Identify which cell holds the provided text, then report its [X, Y] central coordinate. 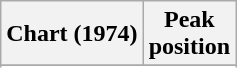
Chart (1974) [72, 34]
Peak position [189, 34]
